From the cell containing the given text, extract its center point as [x, y] coordinate. 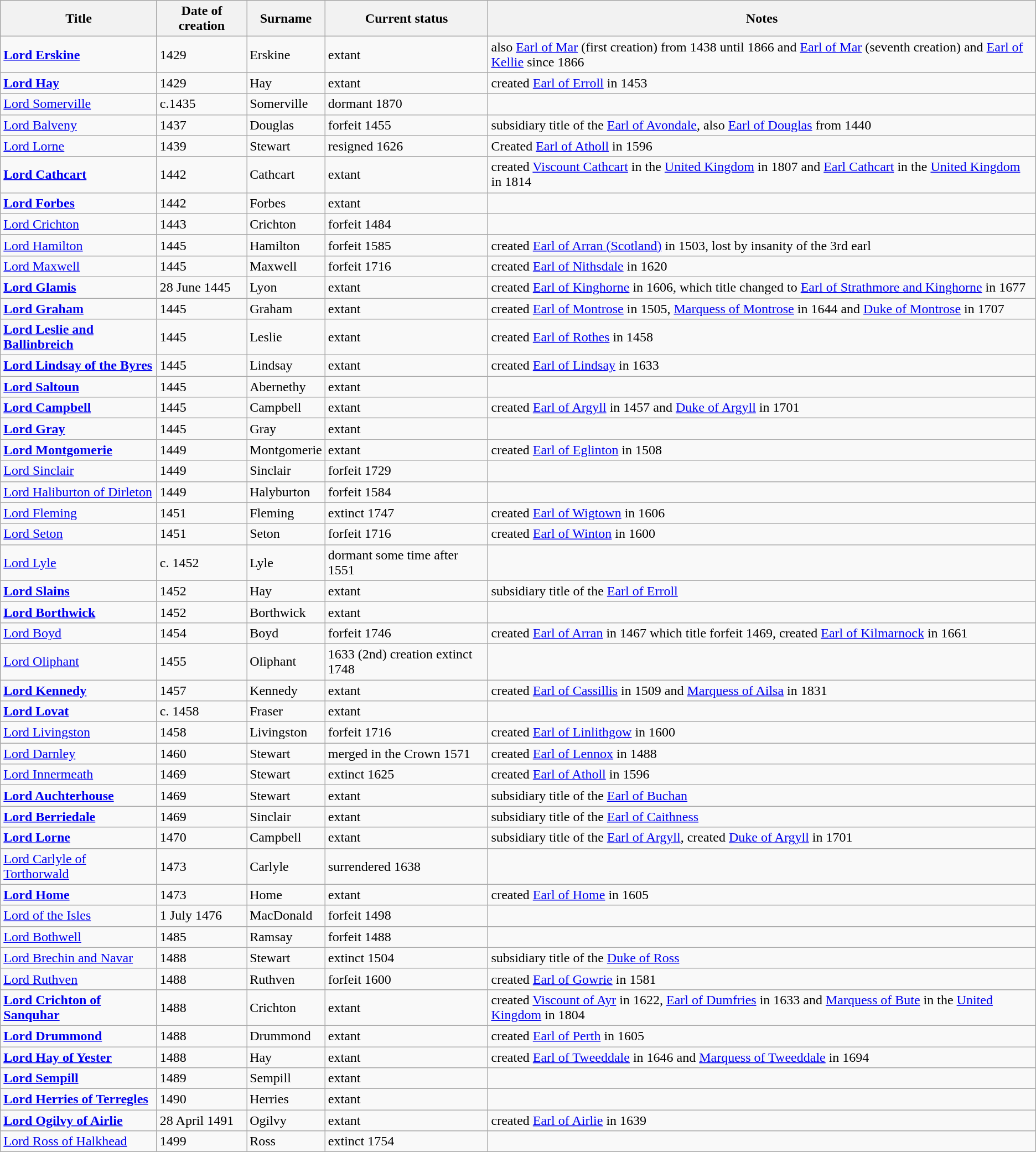
Lord Graham [79, 308]
extinct 1504 [406, 958]
Ross [286, 1141]
forfeit 1600 [406, 979]
Cathcart [286, 175]
Seton [286, 534]
Home [286, 895]
Lord Innermeath [79, 775]
Lord Seton [79, 534]
Lord Borthwick [79, 612]
forfeit 1488 [406, 937]
Maxwell [286, 266]
Lord Forbes [79, 203]
created Earl of Argyll in 1457 and Duke of Argyll in 1701 [762, 408]
Lord Oliphant [79, 662]
created Earl of Airlie in 1639 [762, 1120]
Sempill [286, 1078]
MacDonald [286, 916]
created Earl of Nithsdale in 1620 [762, 266]
created Earl of Gowrie in 1581 [762, 979]
Lord Somerville [79, 104]
1490 [201, 1099]
Lord Montgomerie [79, 450]
Created Earl of Atholl in 1596 [762, 146]
created Earl of Winton in 1600 [762, 534]
28 June 1445 [201, 287]
Erskine [286, 54]
c.1435 [201, 104]
Lord Ross of Halkhead [79, 1141]
Lord Cathcart [79, 175]
Lord Glamis [79, 287]
Lord Balveny [79, 125]
subsidiary title of the Earl of Argyll, created Duke of Argyll in 1701 [762, 838]
resigned 1626 [406, 146]
Current status [406, 19]
created Viscount of Ayr in 1622, Earl of Dumfries in 1633 and Marquess of Bute in the United Kingdom in 1804 [762, 1007]
Lord Sempill [79, 1078]
1457 [201, 690]
created Earl of Perth in 1605 [762, 1036]
Title [79, 19]
subsidiary title of the Earl of Caithness [762, 817]
forfeit 1729 [406, 471]
created Earl of Kinghorne in 1606, which title changed to Earl of Strathmore and Kinghorne in 1677 [762, 287]
Lord Drummond [79, 1036]
created Earl of Tweeddale in 1646 and Marquess of Tweeddale in 1694 [762, 1057]
Lord Darnley [79, 754]
c. 1458 [201, 712]
Lord Slains [79, 591]
1470 [201, 838]
Lord Ruthven [79, 979]
Oliphant [286, 662]
dormant 1870 [406, 104]
Lord Carlyle of Torthorwald [79, 866]
Lord Hay of Yester [79, 1057]
Lord Fleming [79, 513]
Lyon [286, 287]
Ramsay [286, 937]
extinct 1747 [406, 513]
Kennedy [286, 690]
Lord Brechin and Navar [79, 958]
Lord Maxwell [79, 266]
Carlyle [286, 866]
1633 (2nd) creation extinct 1748 [406, 662]
1460 [201, 754]
1455 [201, 662]
Livingston [286, 733]
Lord Boyd [79, 633]
1439 [201, 146]
Lord Campbell [79, 408]
1 July 1476 [201, 916]
forfeit 1585 [406, 245]
1454 [201, 633]
forfeit 1455 [406, 125]
Fleming [286, 513]
subsidiary title of the Earl of Avondale, also Earl of Douglas from 1440 [762, 125]
Forbes [286, 203]
created Viscount Cathcart in the United Kingdom in 1807 and Earl Cathcart in the United Kingdom in 1814 [762, 175]
created Earl of Eglinton in 1508 [762, 450]
Lord Hay [79, 83]
created Earl of Montrose in 1505, Marquess of Montrose in 1644 and Duke of Montrose in 1707 [762, 308]
forfeit 1484 [406, 224]
Abernethy [286, 387]
1437 [201, 125]
forfeit 1584 [406, 492]
Lord Home [79, 895]
Notes [762, 19]
forfeit 1746 [406, 633]
Lord Haliburton of Dirleton [79, 492]
Lord Lovat [79, 712]
1499 [201, 1141]
Lord Saltoun [79, 387]
Lord of the Isles [79, 916]
c. 1452 [201, 562]
1443 [201, 224]
Lord Auchterhouse [79, 796]
created Earl of Arran in 1467 which title forfeit 1469, created Earl of Kilmarnock in 1661 [762, 633]
Lindsay [286, 366]
Lord Ogilvy of Airlie [79, 1120]
Somerville [286, 104]
Lord Livingston [79, 733]
Surname [286, 19]
extinct 1754 [406, 1141]
1485 [201, 937]
Boyd [286, 633]
Gray [286, 429]
1458 [201, 733]
Lord Crichton [79, 224]
Lord Berriedale [79, 817]
Montgomerie [286, 450]
Date of creation [201, 19]
Fraser [286, 712]
created Earl of Cassillis in 1509 and Marquess of Ailsa in 1831 [762, 690]
Leslie [286, 338]
created Earl of Linlithgow in 1600 [762, 733]
created Earl of Atholl in 1596 [762, 775]
Graham [286, 308]
Lord Herries of Terregles [79, 1099]
created Earl of Rothes in 1458 [762, 338]
Ogilvy [286, 1120]
subsidiary title of the Earl of Buchan [762, 796]
28 April 1491 [201, 1120]
Lord Crichton of Sanquhar [79, 1007]
Lord Hamilton [79, 245]
Ruthven [286, 979]
dormant some time after 1551 [406, 562]
Herries [286, 1099]
also Earl of Mar (first creation) from 1438 until 1866 and Earl of Mar (seventh creation) and Earl of Kellie since 1866 [762, 54]
Lord Kennedy [79, 690]
Douglas [286, 125]
subsidiary title of the Earl of Erroll [762, 591]
subsidiary title of the Duke of Ross [762, 958]
Lord Bothwell [79, 937]
Borthwick [286, 612]
Lord Gray [79, 429]
created Earl of Erroll in 1453 [762, 83]
1489 [201, 1078]
created Earl of Lennox in 1488 [762, 754]
extinct 1625 [406, 775]
created Earl of Wigtown in 1606 [762, 513]
Lord Lyle [79, 562]
Lyle [286, 562]
Lord Leslie and Ballinbreich [79, 338]
Lord Erskine [79, 54]
created Earl of Lindsay in 1633 [762, 366]
forfeit 1498 [406, 916]
created Earl of Home in 1605 [762, 895]
Drummond [286, 1036]
Lord Lindsay of the Byres [79, 366]
surrendered 1638 [406, 866]
Lord Sinclair [79, 471]
Halyburton [286, 492]
created Earl of Arran (Scotland) in 1503, lost by insanity of the 3rd earl [762, 245]
merged in the Crown 1571 [406, 754]
Hamilton [286, 245]
